Determine the [x, y] coordinate at the center of the cell enclosing the given text.  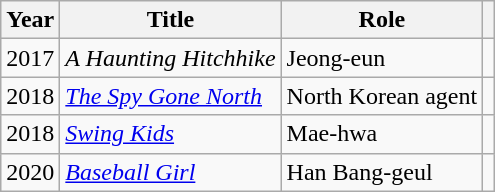
Year [30, 20]
Jeong-eun [382, 58]
The Spy Gone North [170, 96]
Mae-hwa [382, 134]
2020 [30, 172]
Title [170, 20]
Swing Kids [170, 134]
North Korean agent [382, 96]
Han Bang-geul [382, 172]
2017 [30, 58]
Role [382, 20]
Baseball Girl [170, 172]
A Haunting Hitchhike [170, 58]
